Return the (X, Y) coordinate for the center point of the cell that contains the specified text.  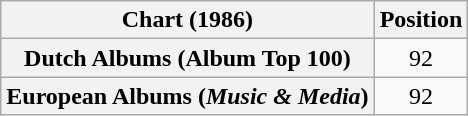
Position (421, 20)
Chart (1986) (188, 20)
European Albums (Music & Media) (188, 96)
Dutch Albums (Album Top 100) (188, 58)
